Search for the cell housing the specified text and yield its [x, y] center coordinate. 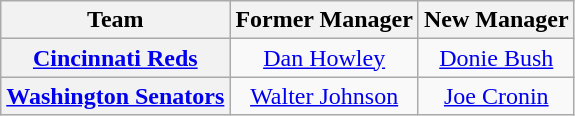
Donie Bush [496, 58]
Cincinnati Reds [116, 58]
New Manager [496, 20]
Washington Senators [116, 96]
Former Manager [324, 20]
Joe Cronin [496, 96]
Team [116, 20]
Walter Johnson [324, 96]
Dan Howley [324, 58]
